Pinpoint the cell where the given text exists, returning its [X, Y] midpoint coordinate. 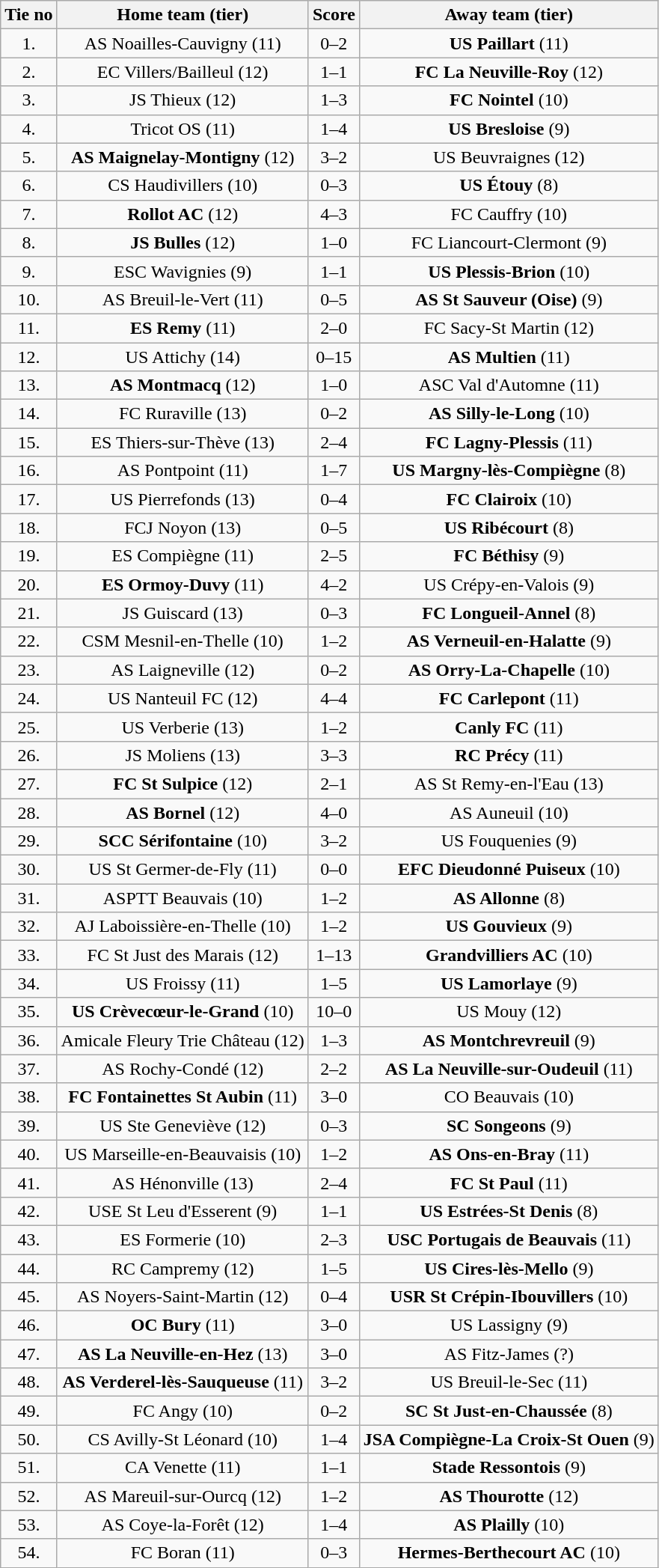
26. [28, 755]
FC Béthisy (9) [509, 556]
AS Verneuil-en-Halatte (9) [509, 641]
7. [28, 214]
FC Lagny-Plessis (11) [509, 442]
Grandvilliers AC (10) [509, 955]
40. [28, 1154]
0–15 [334, 357]
38. [28, 1097]
Canly FC (11) [509, 727]
16. [28, 471]
AS La Neuville-en-Hez (13) [183, 1354]
US Breuil-le-Sec (11) [509, 1382]
30. [28, 870]
ES Ormoy-Duvy (11) [183, 585]
AS Orry-La-Chapelle (10) [509, 670]
US St Germer-de-Fly (11) [183, 870]
0–0 [334, 870]
EC Villers/Bailleul (12) [183, 72]
FC St Sulpice (12) [183, 784]
AS Thourotte (12) [509, 1496]
12. [28, 357]
AS Plailly (10) [509, 1525]
AS Multien (11) [509, 357]
43. [28, 1239]
FC Liancourt-Clermont (9) [509, 242]
FC St Paul (11) [509, 1183]
25. [28, 727]
FC Angy (10) [183, 1411]
20. [28, 585]
AS Noailles-Cauvigny (11) [183, 43]
JS Guiscard (13) [183, 613]
32. [28, 927]
US Lamorlaye (9) [509, 983]
Tricot OS (11) [183, 129]
2–0 [334, 328]
CO Beauvais (10) [509, 1097]
10. [28, 299]
14. [28, 414]
34. [28, 983]
22. [28, 641]
Amicale Fleury Trie Château (12) [183, 1040]
9. [28, 271]
35. [28, 1012]
17. [28, 499]
AS Verderel-lès-Sauqueuse (11) [183, 1382]
AS Mareuil-sur-Ourcq (12) [183, 1496]
36. [28, 1040]
US Beuvraignes (12) [509, 157]
2–2 [334, 1069]
4–3 [334, 214]
FC Boran (11) [183, 1553]
FCJ Noyon (13) [183, 528]
US Nanteuil FC (12) [183, 698]
AS Hénonville (13) [183, 1183]
US Ste Geneviève (12) [183, 1126]
AS Maignelay-Montigny (12) [183, 157]
AS Montchrevreuil (9) [509, 1040]
4–2 [334, 585]
13. [28, 385]
ASPTT Beauvais (10) [183, 898]
AS Bornel (12) [183, 812]
US Crèvecœur-le-Grand (10) [183, 1012]
FC La Neuville-Roy (12) [509, 72]
US Verberie (13) [183, 727]
50. [28, 1439]
US Étouy (8) [509, 186]
US Cires-lès-Mello (9) [509, 1269]
Score [334, 15]
Rollot AC (12) [183, 214]
US Attichy (14) [183, 357]
24. [28, 698]
1. [28, 43]
4–4 [334, 698]
SC Songeons (9) [509, 1126]
52. [28, 1496]
3–3 [334, 755]
USE St Leu d'Esserent (9) [183, 1211]
AS Ons-en-Bray (11) [509, 1154]
EFC Dieudonné Puiseux (10) [509, 870]
AS Pontpoint (11) [183, 471]
37. [28, 1069]
46. [28, 1326]
AJ Laboissière-en-Thelle (10) [183, 927]
US Bresloise (9) [509, 129]
AS Silly-le-Long (10) [509, 414]
US Mouy (12) [509, 1012]
AS La Neuville-sur-Oudeuil (11) [509, 1069]
FC Longueil-Annel (8) [509, 613]
ASC Val d'Automne (11) [509, 385]
4. [28, 129]
3. [28, 100]
44. [28, 1269]
AS Laigneville (12) [183, 670]
31. [28, 898]
1–13 [334, 955]
RC Précy (11) [509, 755]
39. [28, 1126]
2–3 [334, 1239]
FC Sacy-St Martin (12) [509, 328]
1–7 [334, 471]
AS Fitz-James (?) [509, 1354]
Home team (tier) [183, 15]
23. [28, 670]
JS Bulles (12) [183, 242]
42. [28, 1211]
11. [28, 328]
29. [28, 841]
US Paillart (11) [509, 43]
5. [28, 157]
US Pierrefonds (13) [183, 499]
US Margny-lès-Compiègne (8) [509, 471]
US Marseille-en-Beauvaisis (10) [183, 1154]
10–0 [334, 1012]
6. [28, 186]
ES Formerie (10) [183, 1239]
CA Venette (11) [183, 1468]
USR St Crépin-Ibouvillers (10) [509, 1297]
2–5 [334, 556]
27. [28, 784]
Stade Ressontois (9) [509, 1468]
8. [28, 242]
US Crépy-en-Valois (9) [509, 585]
33. [28, 955]
AS Coye-la-Forêt (12) [183, 1525]
ES Remy (11) [183, 328]
FC St Just des Marais (12) [183, 955]
Away team (tier) [509, 15]
AS St Sauveur (Oise) (9) [509, 299]
AS Breuil-le-Vert (11) [183, 299]
53. [28, 1525]
AS Montmacq (12) [183, 385]
48. [28, 1382]
Hermes-Berthecourt AC (10) [509, 1553]
45. [28, 1297]
US Fouquenies (9) [509, 841]
Tie no [28, 15]
FC Fontainettes St Aubin (11) [183, 1097]
US Froissy (11) [183, 983]
2–1 [334, 784]
AS Rochy-Condé (12) [183, 1069]
US Ribécourt (8) [509, 528]
ES Thiers-sur-Thève (13) [183, 442]
FC Cauffry (10) [509, 214]
CS Haudivillers (10) [183, 186]
18. [28, 528]
US Gouvieux (9) [509, 927]
49. [28, 1411]
2. [28, 72]
CSM Mesnil-en-Thelle (10) [183, 641]
19. [28, 556]
4–0 [334, 812]
JSA Compiègne-La Croix-St Ouen (9) [509, 1439]
CS Avilly-St Léonard (10) [183, 1439]
FC Nointel (10) [509, 100]
US Plessis-Brion (10) [509, 271]
SCC Sérifontaine (10) [183, 841]
AS St Remy-en-l'Eau (13) [509, 784]
21. [28, 613]
AS Auneuil (10) [509, 812]
ESC Wavignies (9) [183, 271]
54. [28, 1553]
51. [28, 1468]
FC Clairoix (10) [509, 499]
47. [28, 1354]
JS Thieux (12) [183, 100]
SC St Just-en-Chaussée (8) [509, 1411]
AS Allonne (8) [509, 898]
AS Noyers-Saint-Martin (12) [183, 1297]
15. [28, 442]
FC Carlepont (11) [509, 698]
ES Compiègne (11) [183, 556]
US Lassigny (9) [509, 1326]
28. [28, 812]
US Estrées-St Denis (8) [509, 1211]
41. [28, 1183]
FC Ruraville (13) [183, 414]
RC Campremy (12) [183, 1269]
JS Moliens (13) [183, 755]
OC Bury (11) [183, 1326]
USC Portugais de Beauvais (11) [509, 1239]
